Return the (X, Y) coordinate for the center point of the cell that contains the specified text.  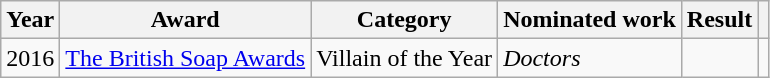
Result (719, 20)
Year (30, 20)
Villain of the Year (404, 58)
Category (404, 20)
The British Soap Awards (186, 58)
Award (186, 20)
2016 (30, 58)
Doctors (590, 58)
Nominated work (590, 20)
